Identify which cell holds the provided text, then report its [x, y] central coordinate. 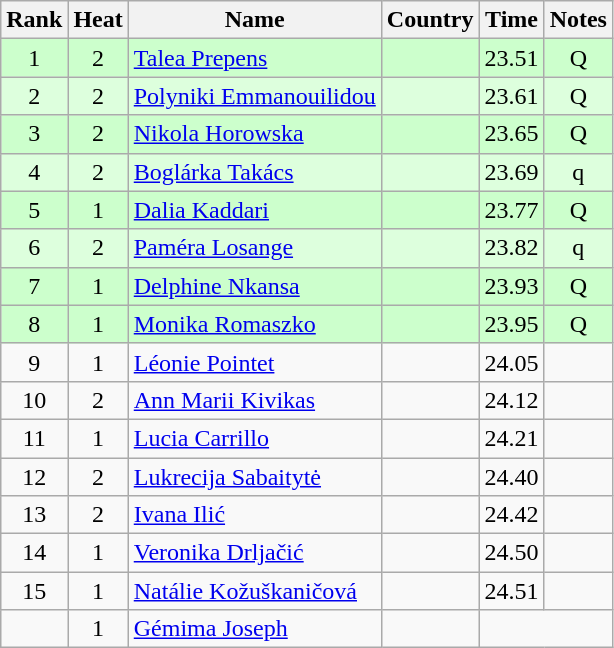
23.69 [512, 172]
Lukrecija Sabaitytė [254, 477]
5 [34, 210]
Paméra Losange [254, 248]
11 [34, 438]
Monika Romaszko [254, 324]
12 [34, 477]
23.61 [512, 96]
24.05 [512, 362]
15 [34, 591]
Gémima Joseph [254, 629]
Name [254, 20]
Rank [34, 20]
Notes [578, 20]
Natálie Kožuškaničová [254, 591]
6 [34, 248]
Lucia Carrillo [254, 438]
24.12 [512, 400]
Nikola Horowska [254, 134]
14 [34, 553]
Delphine Nkansa [254, 286]
Veronika Drljačić [254, 553]
23.93 [512, 286]
Ivana Ilić [254, 515]
9 [34, 362]
24.21 [512, 438]
24.50 [512, 553]
24.51 [512, 591]
23.51 [512, 58]
Talea Prepens [254, 58]
Country [430, 20]
10 [34, 400]
Léonie Pointet [254, 362]
23.77 [512, 210]
4 [34, 172]
3 [34, 134]
Dalia Kaddari [254, 210]
Polyniki Emmanouilidou [254, 96]
23.95 [512, 324]
Time [512, 20]
Ann Marii Kivikas [254, 400]
8 [34, 324]
Heat [98, 20]
Boglárka Takács [254, 172]
24.42 [512, 515]
7 [34, 286]
23.82 [512, 248]
23.65 [512, 134]
24.40 [512, 477]
13 [34, 515]
